Extract the (x, y) coordinate from the center of the cell holding the provided text.  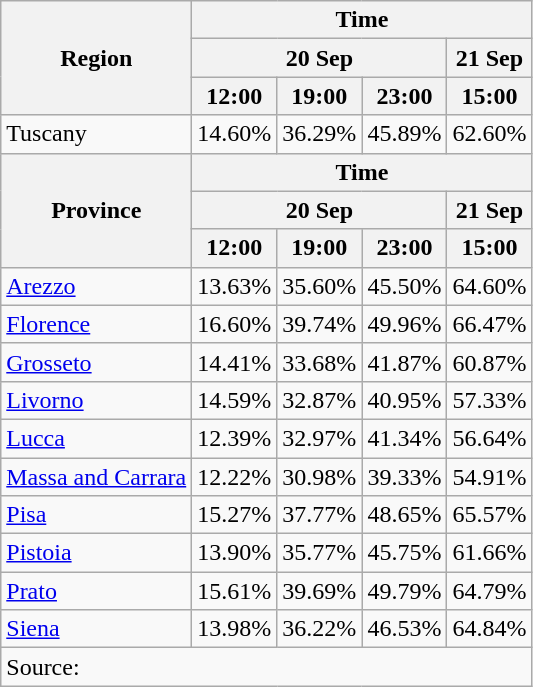
57.33% (490, 400)
36.22% (320, 629)
Lucca (96, 438)
60.87% (490, 362)
66.47% (490, 324)
30.98% (320, 477)
45.50% (404, 286)
14.59% (234, 400)
35.77% (320, 553)
Massa and Carrara (96, 477)
41.87% (404, 362)
49.96% (404, 324)
Province (96, 210)
13.98% (234, 629)
37.77% (320, 515)
Pisa (96, 515)
45.89% (404, 134)
Siena (96, 629)
13.63% (234, 286)
49.79% (404, 591)
56.64% (490, 438)
Region (96, 58)
39.33% (404, 477)
32.87% (320, 400)
64.84% (490, 629)
36.29% (320, 134)
15.27% (234, 515)
39.69% (320, 591)
16.60% (234, 324)
Arezzo (96, 286)
62.60% (490, 134)
15.61% (234, 591)
12.22% (234, 477)
Tuscany (96, 134)
Source: (266, 667)
48.65% (404, 515)
Grosseto (96, 362)
14.60% (234, 134)
Florence (96, 324)
Pistoia (96, 553)
45.75% (404, 553)
64.60% (490, 286)
32.97% (320, 438)
61.66% (490, 553)
Livorno (96, 400)
40.95% (404, 400)
13.90% (234, 553)
46.53% (404, 629)
12.39% (234, 438)
Prato (96, 591)
33.68% (320, 362)
14.41% (234, 362)
64.79% (490, 591)
41.34% (404, 438)
35.60% (320, 286)
54.91% (490, 477)
39.74% (320, 324)
65.57% (490, 515)
